Determine the [x, y] coordinate at the center of the cell enclosing the given text.  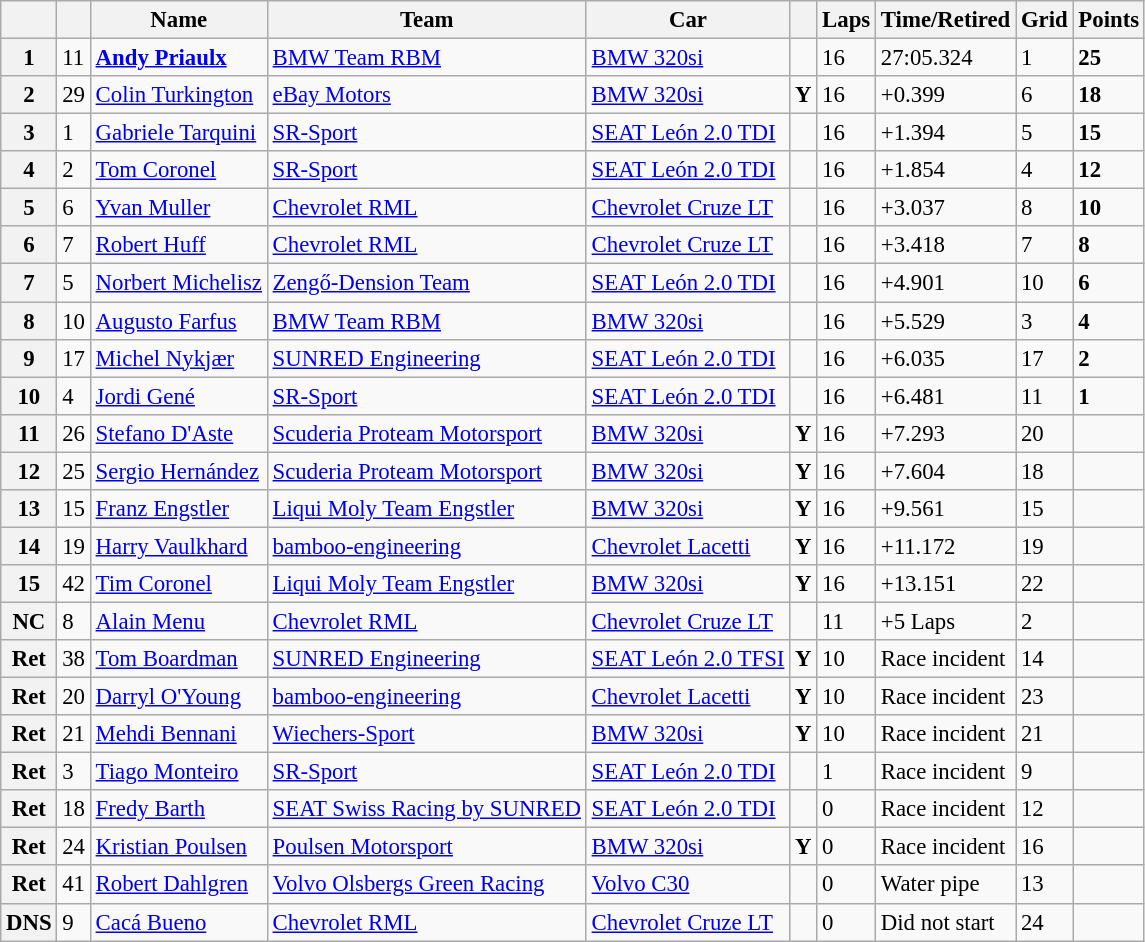
Cacá Bueno [178, 922]
+5.529 [946, 321]
Points [1108, 20]
Sergio Hernández [178, 471]
+6.035 [946, 358]
Andy Priaulx [178, 58]
Water pipe [946, 885]
+0.399 [946, 95]
SEAT León 2.0 TFSI [688, 659]
Laps [846, 20]
27:05.324 [946, 58]
eBay Motors [426, 95]
29 [74, 95]
Fredy Barth [178, 809]
Tim Coronel [178, 584]
+3.037 [946, 208]
Augusto Farfus [178, 321]
38 [74, 659]
Robert Dahlgren [178, 885]
Time/Retired [946, 20]
Alain Menu [178, 621]
+4.901 [946, 283]
Franz Engstler [178, 509]
Norbert Michelisz [178, 283]
+5 Laps [946, 621]
Jordi Gené [178, 396]
Kristian Poulsen [178, 847]
23 [1044, 697]
Stefano D'Aste [178, 433]
22 [1044, 584]
Name [178, 20]
+7.604 [946, 471]
DNS [29, 922]
Colin Turkington [178, 95]
Tom Boardman [178, 659]
Volvo Olsbergs Green Racing [426, 885]
SEAT Swiss Racing by SUNRED [426, 809]
26 [74, 433]
Volvo C30 [688, 885]
+1.394 [946, 133]
Poulsen Motorsport [426, 847]
Michel Nykjær [178, 358]
Harry Vaulkhard [178, 546]
Wiechers-Sport [426, 734]
+13.151 [946, 584]
+11.172 [946, 546]
Mehdi Bennani [178, 734]
+7.293 [946, 433]
+1.854 [946, 170]
Yvan Muller [178, 208]
41 [74, 885]
Darryl O'Young [178, 697]
Zengő-Dension Team [426, 283]
+6.481 [946, 396]
Team [426, 20]
Gabriele Tarquini [178, 133]
NC [29, 621]
Grid [1044, 20]
Tiago Monteiro [178, 772]
Did not start [946, 922]
42 [74, 584]
+3.418 [946, 245]
Tom Coronel [178, 170]
+9.561 [946, 509]
Car [688, 20]
Robert Huff [178, 245]
